Locate the cell with the specified text and output its (x, y) center coordinate. 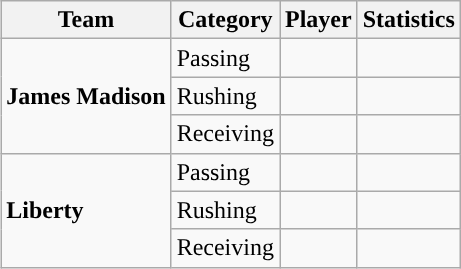
James Madison (86, 96)
Team (86, 20)
Statistics (408, 20)
Liberty (86, 210)
Player (319, 20)
Category (225, 20)
